Locate the cell with the specified text and output its [x, y] center coordinate. 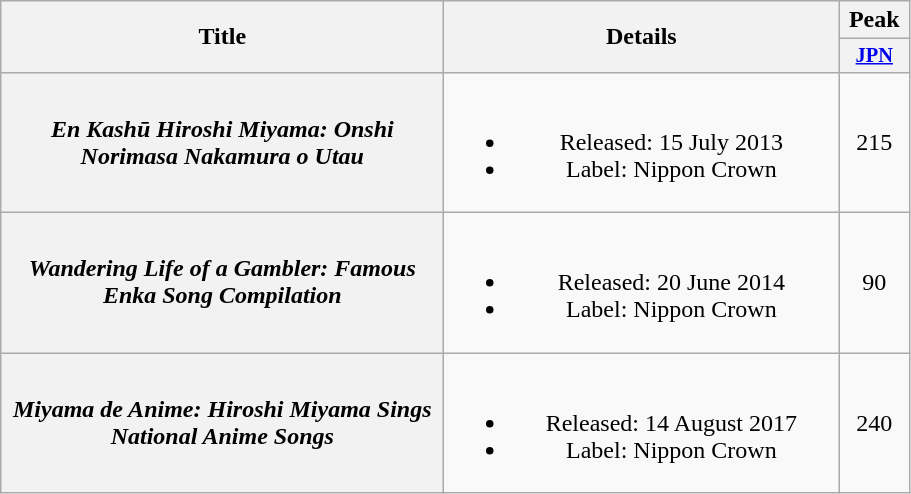
Details [642, 37]
Miyama de Anime: Hiroshi Miyama Sings National Anime Songs [222, 423]
240 [874, 423]
Peak [874, 20]
Title [222, 37]
En Kashū Hiroshi Miyama: Onshi Norimasa Nakamura o Utau [222, 142]
Released: 15 July 2013Label: Nippon Crown [642, 142]
Released: 14 August 2017Label: Nippon Crown [642, 423]
Released: 20 June 2014Label: Nippon Crown [642, 283]
90 [874, 283]
JPN [874, 56]
215 [874, 142]
Wandering Life of a Gambler: Famous Enka Song Compilation [222, 283]
